From the cell containing the given text, extract its center point as [X, Y] coordinate. 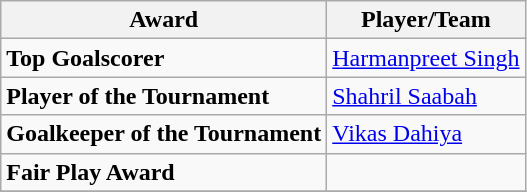
Player of the Tournament [164, 96]
Award [164, 20]
Vikas Dahiya [426, 134]
Player/Team [426, 20]
Top Goalscorer [164, 58]
Goalkeeper of the Tournament [164, 134]
Fair Play Award [164, 172]
Shahril Saabah [426, 96]
Harmanpreet Singh [426, 58]
